Output the [x, y] coordinate of the center of the cell containing the given text.  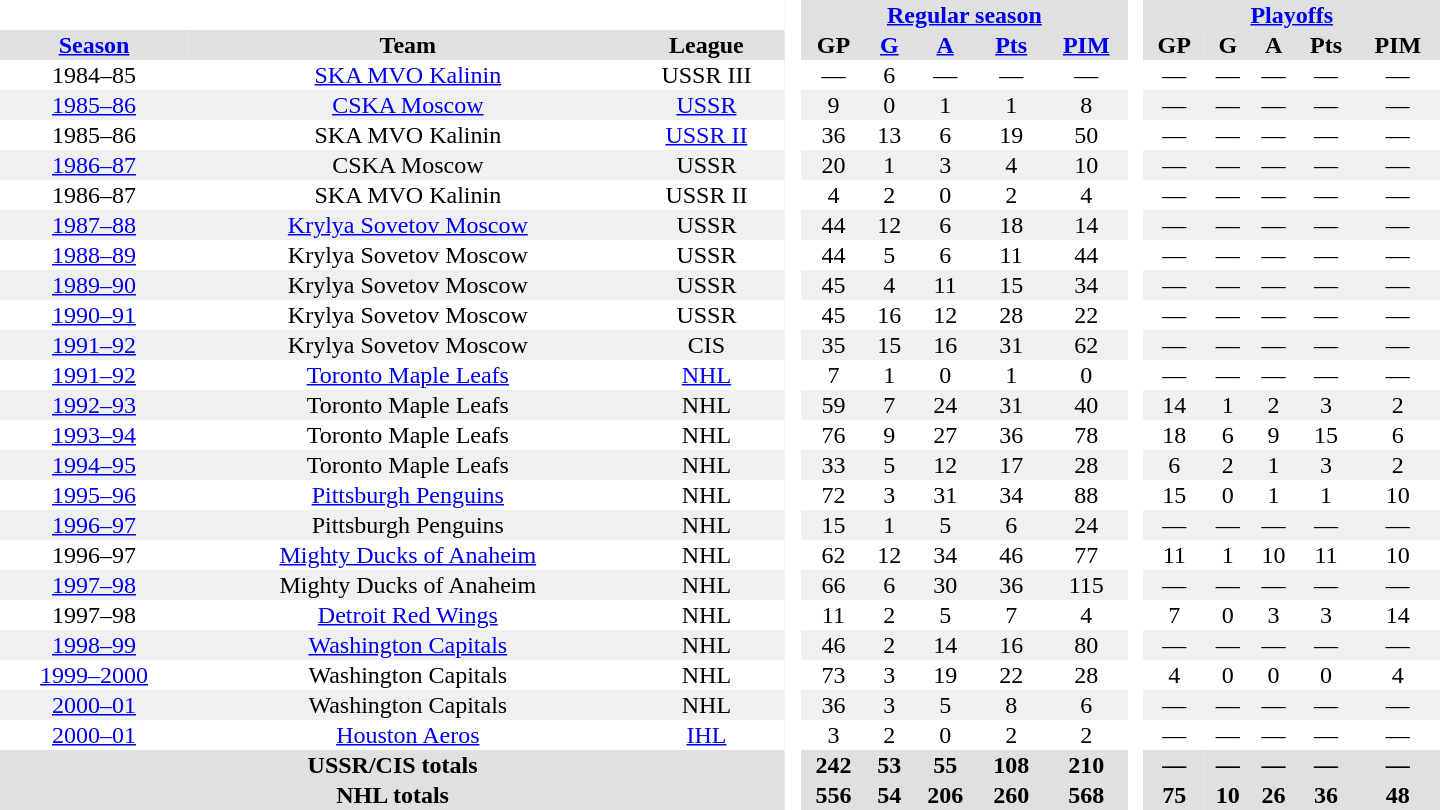
Team [408, 45]
50 [1086, 135]
206 [945, 795]
35 [833, 345]
108 [1011, 765]
53 [889, 765]
73 [833, 675]
556 [833, 795]
88 [1086, 495]
1987–88 [94, 225]
1990–91 [94, 315]
17 [1011, 465]
1995–96 [94, 495]
Season [94, 45]
1994–95 [94, 465]
72 [833, 495]
242 [833, 765]
27 [945, 435]
59 [833, 405]
1999–2000 [94, 675]
Playoffs [1292, 15]
1992–93 [94, 405]
IHL [707, 735]
40 [1086, 405]
1988–89 [94, 255]
13 [889, 135]
115 [1086, 585]
54 [889, 795]
76 [833, 435]
26 [1274, 795]
NHL totals [392, 795]
1984–85 [94, 75]
Houston Aeros [408, 735]
78 [1086, 435]
1989–90 [94, 285]
260 [1011, 795]
80 [1086, 645]
1998–99 [94, 645]
30 [945, 585]
Regular season [964, 15]
CIS [707, 345]
568 [1086, 795]
33 [833, 465]
48 [1398, 795]
League [707, 45]
210 [1086, 765]
77 [1086, 555]
USSR III [707, 75]
55 [945, 765]
75 [1175, 795]
1993–94 [94, 435]
Detroit Red Wings [408, 615]
USSR/CIS totals [392, 765]
66 [833, 585]
20 [833, 165]
